Return (x, y) of the center of cell containing provided text 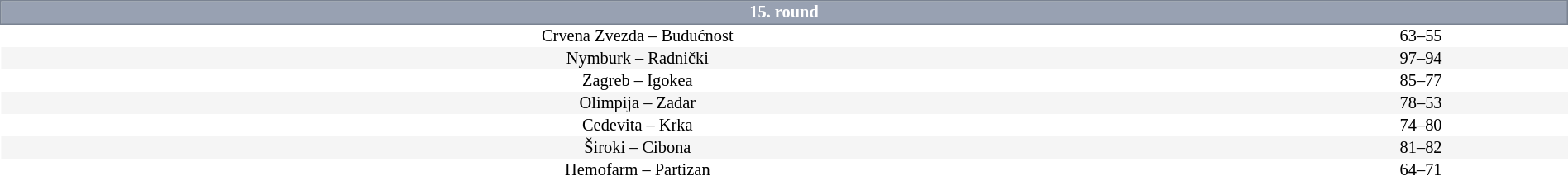
81–82 (1421, 147)
85–77 (1421, 81)
15. round (784, 12)
63–55 (1421, 36)
78–53 (1421, 102)
Olimpija – Zadar (638, 102)
64–71 (1421, 170)
Široki – Cibona (638, 147)
74–80 (1421, 126)
Crvena Zvezda – Budućnost (638, 36)
Zagreb – Igokea (638, 81)
Hemofarm – Partizan (638, 170)
Nymburk – Radnički (638, 58)
97–94 (1421, 58)
Cedevita – Krka (638, 126)
